Return [X, Y] of the center of cell containing provided text 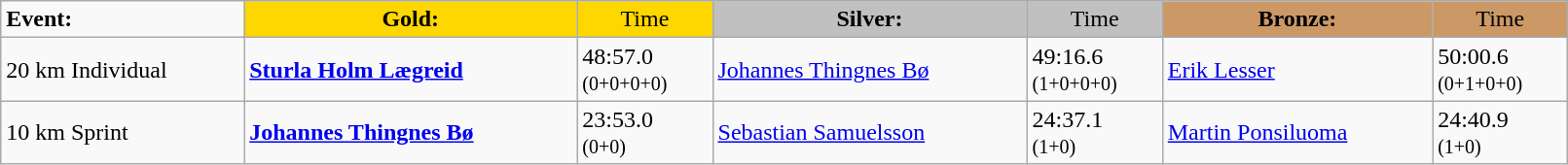
24:40.9(1+0) [1501, 132]
24:37.1(1+0) [1094, 132]
48:57.0(0+0+0+0) [644, 70]
Sebastian Samuelsson [870, 132]
Event: [123, 19]
10 km Sprint [123, 132]
50:00.6(0+1+0+0) [1501, 70]
Erik Lesser [1296, 70]
23:53.0(0+0) [644, 132]
Bronze: [1296, 19]
20 km Individual [123, 70]
Silver: [870, 19]
Sturla Holm Lægreid [411, 70]
Martin Ponsiluoma [1296, 132]
49:16.6(1+0+0+0) [1094, 70]
Gold: [411, 19]
